Determine the [x, y] coordinate at the center of the cell enclosing the given text.  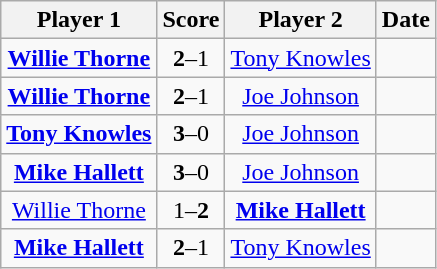
Score [191, 20]
Player 1 [79, 20]
1–2 [191, 210]
Player 2 [300, 20]
Date [406, 20]
